Search for the cell housing the specified text and yield its [X, Y] center coordinate. 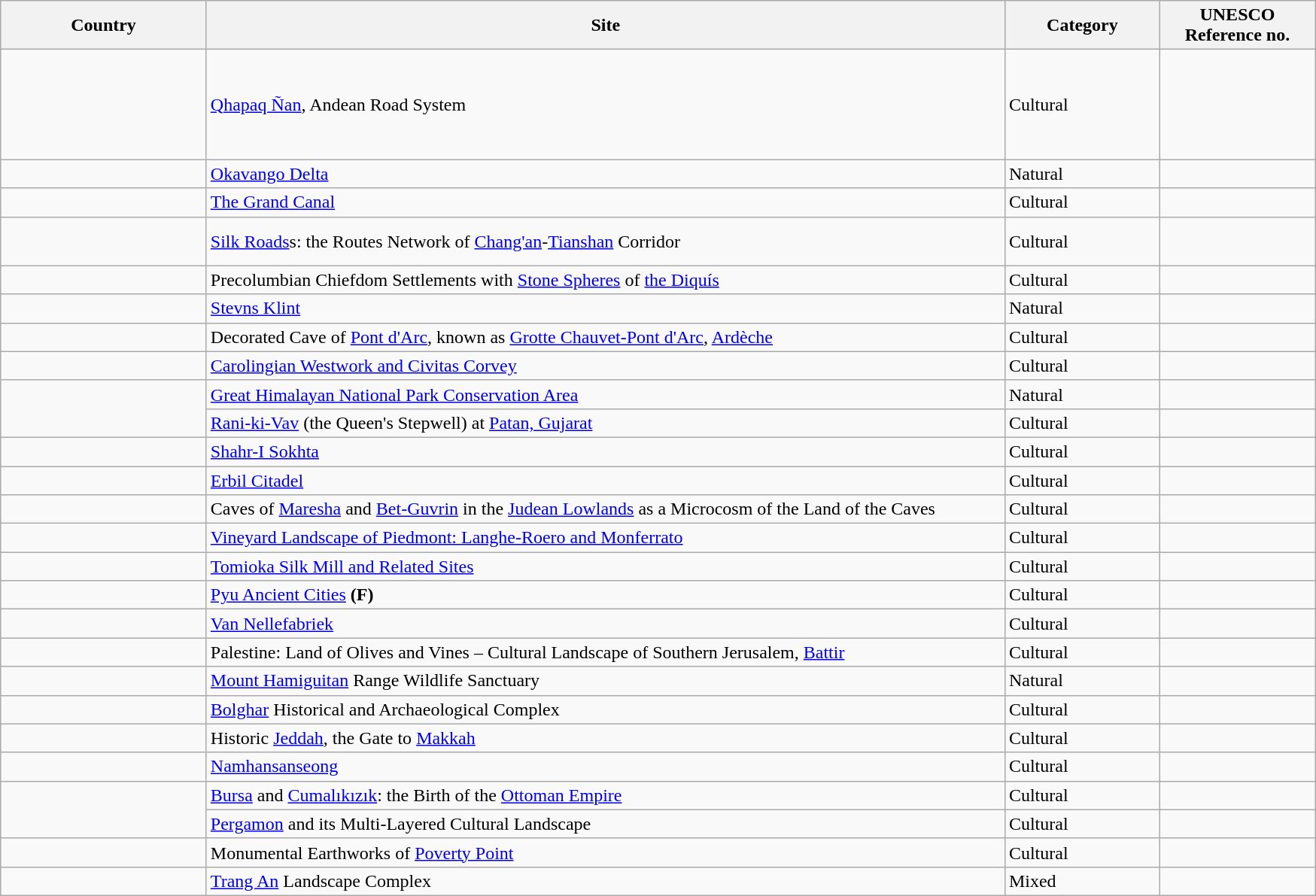
Historic Jeddah, the Gate to Makkah [605, 738]
UNESCO Reference no. [1237, 26]
Qhapaq Ñan, Andean Road System [605, 105]
Bursa and Cumalıkızık: the Birth of the Ottoman Empire [605, 795]
Country [104, 26]
Palestine: Land of Olives and Vines – Cultural Landscape of Southern Jerusalem, Battir [605, 652]
Stevns Klint [605, 308]
Category [1082, 26]
Carolingian Westwork and Civitas Corvey [605, 366]
Pergamon and its Multi-Layered Cultural Landscape [605, 824]
Vineyard Landscape of Piedmont: Langhe-Roero and Monferrato [605, 538]
Rani-ki-Vav (the Queen's Stepwell) at Patan, Gujarat [605, 423]
Silk Roadss: the Routes Network of Chang'an-Tianshan Corridor [605, 241]
Monumental Earthworks of Poverty Point [605, 852]
Okavango Delta [605, 174]
Trang An Landscape Complex [605, 881]
Site [605, 26]
Decorated Cave of Pont d'Arc, known as Grotte Chauvet-Pont d'Arc, Ardèche [605, 337]
Namhansanseong [605, 767]
Tomioka Silk Mill and Related Sites [605, 566]
Bolghar Historical and Archaeological Complex [605, 709]
Precolumbian Chiefdom Settlements with Stone Spheres of the Diquís [605, 280]
Caves of Maresha and Bet-Guvrin in the Judean Lowlands as a Microcosm of the Land of the Caves [605, 509]
Pyu Ancient Cities (F) [605, 595]
The Grand Canal [605, 202]
Great Himalayan National Park Conservation Area [605, 394]
Shahr-I Sokhta [605, 451]
Van Nellefabriek [605, 624]
Mixed [1082, 881]
Erbil Citadel [605, 481]
Mount Hamiguitan Range Wildlife Sanctuary [605, 681]
